Output the (x, y) coordinate of the center of the cell containing the given text.  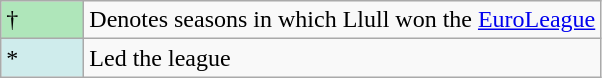
* (42, 58)
Denotes seasons in which Llull won the EuroLeague (342, 20)
Led the league (342, 58)
† (42, 20)
